Locate the cell with the specified text and output its [x, y] center coordinate. 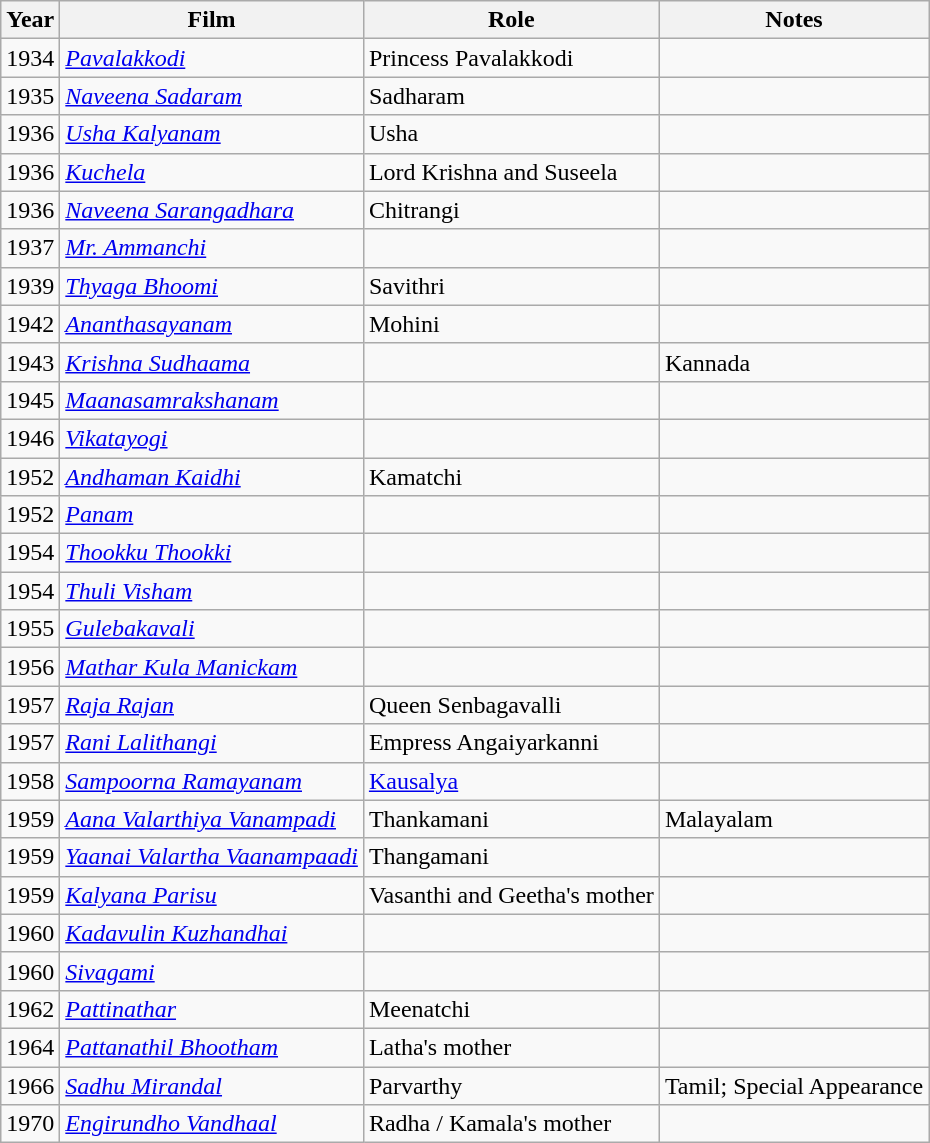
Andhaman Kaidhi [212, 477]
Gulebakavali [212, 629]
1964 [30, 1047]
1955 [30, 629]
Thangamani [511, 857]
1962 [30, 1009]
Kuchela [212, 172]
Kausalya [511, 781]
Meenatchi [511, 1009]
Chitrangi [511, 210]
Mohini [511, 324]
Kadavulin Kuzhandhai [212, 933]
Mr. Ammanchi [212, 248]
Usha [511, 134]
1958 [30, 781]
Krishna Sudhaama [212, 362]
Kalyana Parisu [212, 895]
Kamatchi [511, 477]
1956 [30, 667]
Mathar Kula Manickam [212, 667]
1966 [30, 1085]
1935 [30, 96]
1945 [30, 400]
Latha's mother [511, 1047]
Princess Pavalakkodi [511, 58]
1942 [30, 324]
Usha Kalyanam [212, 134]
1934 [30, 58]
Sadhu Mirandal [212, 1085]
Savithri [511, 286]
Sivagami [212, 971]
Engirundho Vandhaal [212, 1124]
Sampoorna Ramayanam [212, 781]
Queen Senbagavalli [511, 705]
Malayalam [794, 819]
Pattanathil Bhootham [212, 1047]
Panam [212, 515]
Radha / Kamala's mother [511, 1124]
Aana Valarthiya Vanampadi [212, 819]
1943 [30, 362]
Vasanthi and Geetha's mother [511, 895]
Film [212, 20]
Tamil; Special Appearance [794, 1085]
Lord Krishna and Suseela [511, 172]
Thuli Visham [212, 591]
Role [511, 20]
Naveena Sarangadhara [212, 210]
Rani Lalithangi [212, 743]
Yaanai Valartha Vaanampaadi [212, 857]
Kannada [794, 362]
1970 [30, 1124]
Naveena Sadaram [212, 96]
Ananthasayanam [212, 324]
Thookku Thookki [212, 553]
Sadharam [511, 96]
Thankamani [511, 819]
Thyaga Bhoomi [212, 286]
Empress Angaiyarkanni [511, 743]
Year [30, 20]
Pavalakkodi [212, 58]
Pattinathar [212, 1009]
Raja Rajan [212, 705]
Notes [794, 20]
1937 [30, 248]
Parvarthy [511, 1085]
1946 [30, 438]
1939 [30, 286]
Vikatayogi [212, 438]
Maanasamrakshanam [212, 400]
